Output the [X, Y] coordinate of the center of the cell containing the given text.  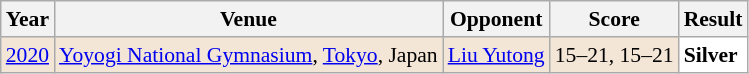
Liu Yutong [496, 55]
Venue [248, 19]
Opponent [496, 19]
Silver [714, 55]
2020 [28, 55]
Score [614, 19]
Result [714, 19]
Year [28, 19]
15–21, 15–21 [614, 55]
Yoyogi National Gymnasium, Tokyo, Japan [248, 55]
